For the text-containing cell, return its midpoint in (x, y) coordinate format. 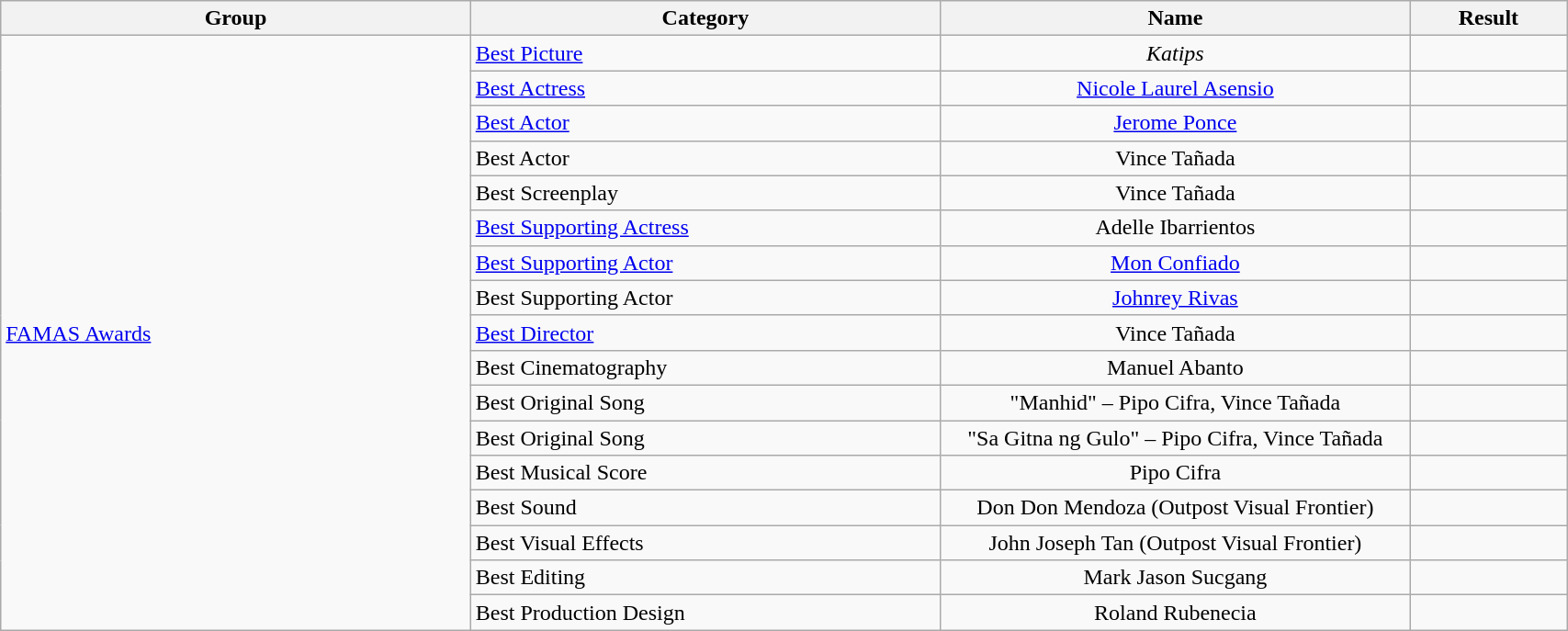
Best Actress (705, 88)
Result (1488, 18)
Best Sound (705, 508)
Best Editing (705, 578)
FAMAS Awards (235, 332)
Best Supporting Actress (705, 228)
John Joseph Tan (Outpost Visual Frontier) (1176, 543)
Best Visual Effects (705, 543)
Best Picture (705, 53)
Katips (1176, 53)
Mark Jason Sucgang (1176, 578)
Best Cinematography (705, 367)
Adelle Ibarrientos (1176, 228)
Best Director (705, 332)
Don Don Mendoza (Outpost Visual Frontier) (1176, 508)
Manuel Abanto (1176, 367)
Group (235, 18)
Johnrey Rivas (1176, 298)
Best Screenplay (705, 193)
Roland Rubenecia (1176, 613)
Category (705, 18)
Pipo Cifra (1176, 473)
Jerome Ponce (1176, 123)
Best Musical Score (705, 473)
Nicole Laurel Asensio (1176, 88)
Mon Confiado (1176, 263)
"Sa Gitna ng Gulo" – Pipo Cifra, Vince Tañada (1176, 438)
Best Production Design (705, 613)
Name (1176, 18)
"Manhid" – Pipo Cifra, Vince Tañada (1176, 402)
